Find where the given text appears and provide that cell's center as (x, y) coordinate. 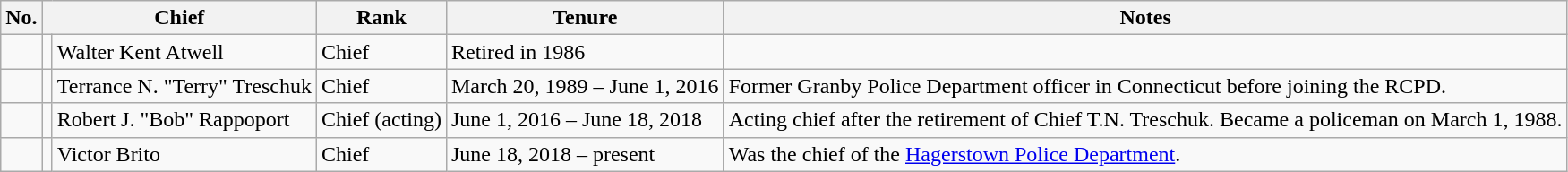
Terrance N. "Terry" Treschuk (184, 86)
Chief (acting) (381, 120)
Notes (1145, 18)
March 20, 1989 – June 1, 2016 (585, 86)
Robert J. "Bob" Rappoport (184, 120)
June 18, 2018 – present (585, 154)
Tenure (585, 18)
Acting chief after the retirement of Chief T.N. Treschuk. Became a policeman on March 1, 1988. (1145, 120)
Retired in 1986 (585, 52)
Victor Brito (184, 154)
Former Granby Police Department officer in Connecticut before joining the RCPD. (1145, 86)
Was the chief of the Hagerstown Police Department. (1145, 154)
Walter Kent Atwell (184, 52)
No. (21, 18)
Rank (381, 18)
June 1, 2016 – June 18, 2018 (585, 120)
